Detect which cell encompasses the target text, then output its [x, y] center coordinate. 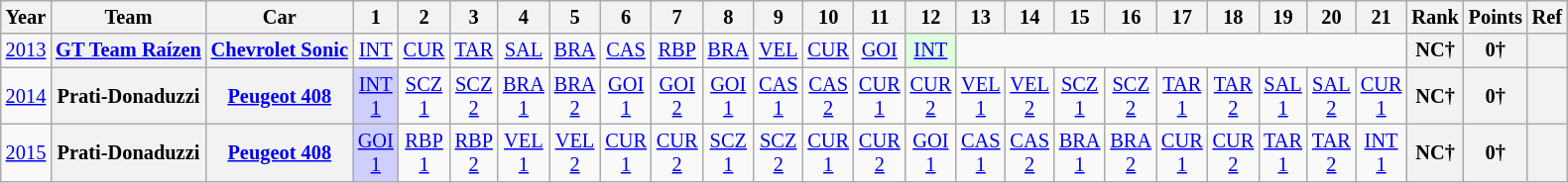
RBP1 [424, 152]
11 [880, 17]
2014 [26, 96]
Points [1496, 17]
17 [1182, 17]
7 [677, 17]
Chevrolet Sonic [280, 50]
SAL1 [1283, 96]
14 [1029, 17]
GT Team Raízen [129, 50]
Year [26, 17]
1 [376, 17]
21 [1382, 17]
4 [524, 17]
18 [1234, 17]
15 [1080, 17]
10 [828, 17]
2015 [26, 152]
19 [1283, 17]
2 [424, 17]
RBP [677, 50]
6 [626, 17]
RBP2 [474, 152]
Car [280, 17]
GOI [880, 50]
CAS [626, 50]
9 [778, 17]
13 [980, 17]
Ref [1547, 17]
20 [1331, 17]
5 [575, 17]
16 [1131, 17]
2013 [26, 50]
GOI2 [677, 96]
Team [129, 17]
8 [728, 17]
3 [474, 17]
VEL [778, 50]
SAL2 [1331, 96]
SAL [524, 50]
TAR [474, 50]
Rank [1434, 17]
12 [931, 17]
